Detect which cell encompasses the target text, then output its (x, y) center coordinate. 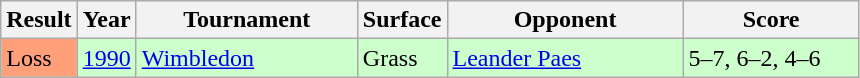
Loss (39, 58)
Wimbledon (246, 58)
Score (771, 20)
Grass (402, 58)
Leander Paes (565, 58)
1990 (106, 58)
Tournament (246, 20)
5–7, 6–2, 4–6 (771, 58)
Surface (402, 20)
Year (106, 20)
Result (39, 20)
Opponent (565, 20)
